Return the [x, y] coordinate for the center point of the cell that contains the specified text.  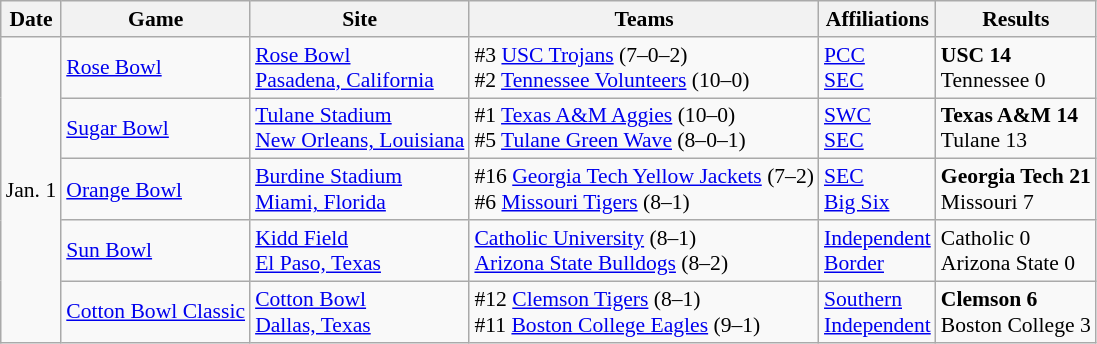
#1 Texas A&M Aggies (10–0) #5 Tulane Green Wave (8–0–1) [644, 128]
Teams [644, 19]
Sun Bowl [156, 250]
#12 Clemson Tigers (8–1) #11 Boston College Eagles (9–1) [644, 312]
Date [31, 19]
SouthernIndependent [878, 312]
Rose BowlPasadena, California [360, 68]
Cotton Bowl Classic [156, 312]
Rose Bowl [156, 68]
Jan. 1 [31, 190]
USC 14Tennessee 0 [1016, 68]
Affiliations [878, 19]
SEC Big Six [878, 190]
Catholic 0Arizona State 0 [1016, 250]
Game [156, 19]
Georgia Tech 21Missouri 7 [1016, 190]
Results [1016, 19]
Site [360, 19]
Burdine StadiumMiami, Florida [360, 190]
Tulane StadiumNew Orleans, Louisiana [360, 128]
#3 USC Trojans (7–0–2) #2 Tennessee Volunteers (10–0) [644, 68]
Catholic University (8–1) Arizona State Bulldogs (8–2) [644, 250]
Cotton BowlDallas, Texas [360, 312]
Clemson 6Boston College 3 [1016, 312]
PCCSEC [878, 68]
Sugar Bowl [156, 128]
Kidd FieldEl Paso, Texas [360, 250]
SWCSEC [878, 128]
#16 Georgia Tech Yellow Jackets (7–2) #6 Missouri Tigers (8–1) [644, 190]
Orange Bowl [156, 190]
Texas A&M 14Tulane 13 [1016, 128]
IndependentBorder [878, 250]
